Return the (x, y) coordinate for the center point of the cell that contains the specified text.  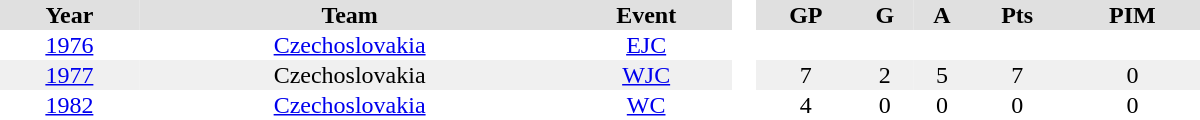
1976 (70, 45)
EJC (646, 45)
Event (646, 15)
1982 (70, 105)
A (942, 15)
WC (646, 105)
GP (806, 15)
G (884, 15)
2 (884, 75)
5 (942, 75)
Team (350, 15)
WJC (646, 75)
1977 (70, 75)
PIM (1132, 15)
Pts (1018, 15)
Year (70, 15)
4 (806, 105)
